From the cell containing the given text, extract its center point as [X, Y] coordinate. 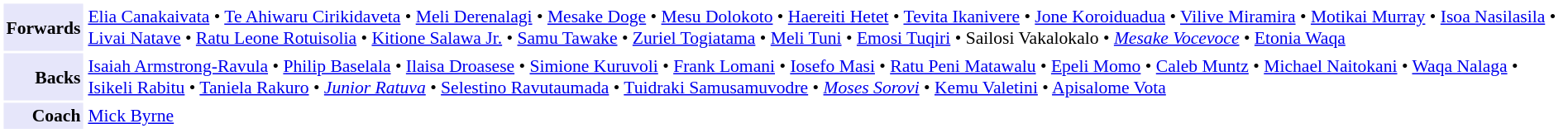
Coach [43, 116]
Backs [43, 76]
Mick Byrne [825, 116]
Forwards [43, 26]
